Find where the given text appears and provide that cell's center as (x, y) coordinate. 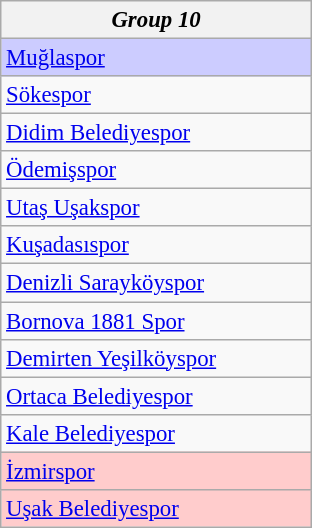
Group 10 (156, 20)
Uşak Belediyespor (156, 509)
Utaş Uşakspor (156, 208)
Muğlaspor (156, 58)
Kuşadasıspor (156, 245)
Ödemişspor (156, 170)
Denizli Sarayköyspor (156, 283)
İzmirspor (156, 471)
Kale Belediyespor (156, 433)
Bornova 1881 Spor (156, 321)
Ortaca Belediyespor (156, 396)
Didim Belediyespor (156, 133)
Sökespor (156, 95)
Demirten Yeşilköyspor (156, 358)
